Output the (x, y) coordinate of the center of the cell containing the given text.  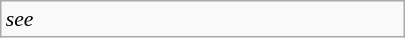
see (203, 19)
